Provide the (X, Y) coordinate of the cell's center where the given text is located.  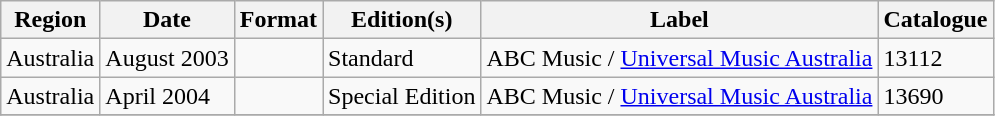
13690 (936, 96)
Catalogue (936, 20)
August 2003 (167, 58)
13112 (936, 58)
Edition(s) (402, 20)
Label (680, 20)
Region (50, 20)
Special Edition (402, 96)
Format (278, 20)
Standard (402, 58)
April 2004 (167, 96)
Date (167, 20)
